Capture the cell that displays the provided text and extract its [x, y] central coordinate. 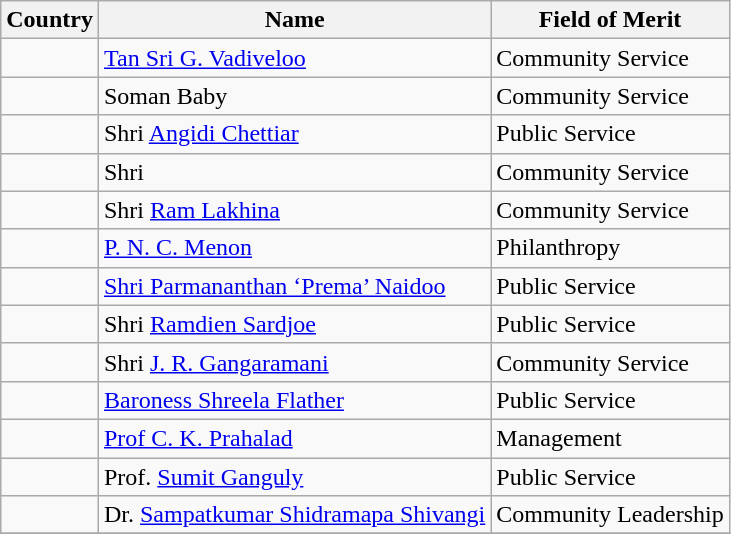
Field of Merit [610, 20]
Shri Ramdien Sardjoe [294, 324]
Philanthropy [610, 248]
Soman Baby [294, 96]
Prof C. K. Prahalad [294, 438]
Baroness Shreela Flather [294, 400]
Community Leadership [610, 515]
Shri [294, 172]
Shri Parmananthan ‘Prema’ Naidoo [294, 286]
P. N. C. Menon [294, 248]
Shri Angidi Chettiar [294, 134]
Management [610, 438]
Name [294, 20]
Tan Sri G. Vadiveloo [294, 58]
Prof. Sumit Ganguly [294, 477]
Country [50, 20]
Shri J. R. Gangaramani [294, 362]
Shri Ram Lakhina [294, 210]
Dr. Sampatkumar Shidramapa Shivangi [294, 515]
